From the cell containing the given text, extract its center point as [x, y] coordinate. 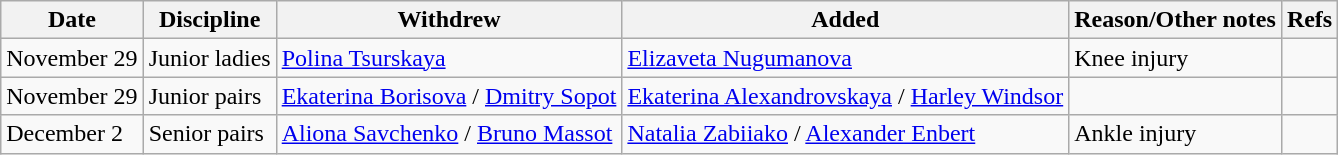
Aliona Savchenko / Bruno Massot [449, 134]
Ekaterina Alexandrovskaya / Harley Windsor [846, 96]
Senior pairs [210, 134]
December 2 [72, 134]
Junior pairs [210, 96]
Refs [1309, 20]
Reason/Other notes [1176, 20]
Ekaterina Borisova / Dmitry Sopot [449, 96]
Date [72, 20]
Added [846, 20]
Discipline [210, 20]
Elizaveta Nugumanova [846, 58]
Polina Tsurskaya [449, 58]
Withdrew [449, 20]
Ankle injury [1176, 134]
Natalia Zabiiako / Alexander Enbert [846, 134]
Knee injury [1176, 58]
Junior ladies [210, 58]
